Return the [X, Y] coordinate for the center point of the cell that contains the specified text.  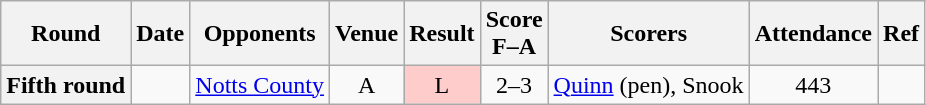
Venue [367, 34]
Ref [902, 34]
ScoreF–A [514, 34]
Date [160, 34]
Round [66, 34]
Attendance [813, 34]
Quinn (pen), Snook [648, 85]
Notts County [260, 85]
Fifth round [66, 85]
Opponents [260, 34]
2–3 [514, 85]
443 [813, 85]
A [367, 85]
L [442, 85]
Result [442, 34]
Scorers [648, 34]
